Scan for the cell matching the given text and deliver its (X, Y) coordinate at center. 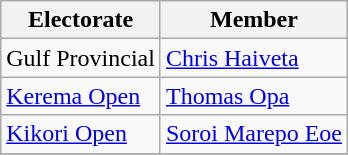
Thomas Opa (254, 96)
Chris Haiveta (254, 58)
Electorate (81, 20)
Kerema Open (81, 96)
Soroi Marepo Eoe (254, 134)
Member (254, 20)
Kikori Open (81, 134)
Gulf Provincial (81, 58)
